Detect which cell encompasses the target text, then output its [x, y] center coordinate. 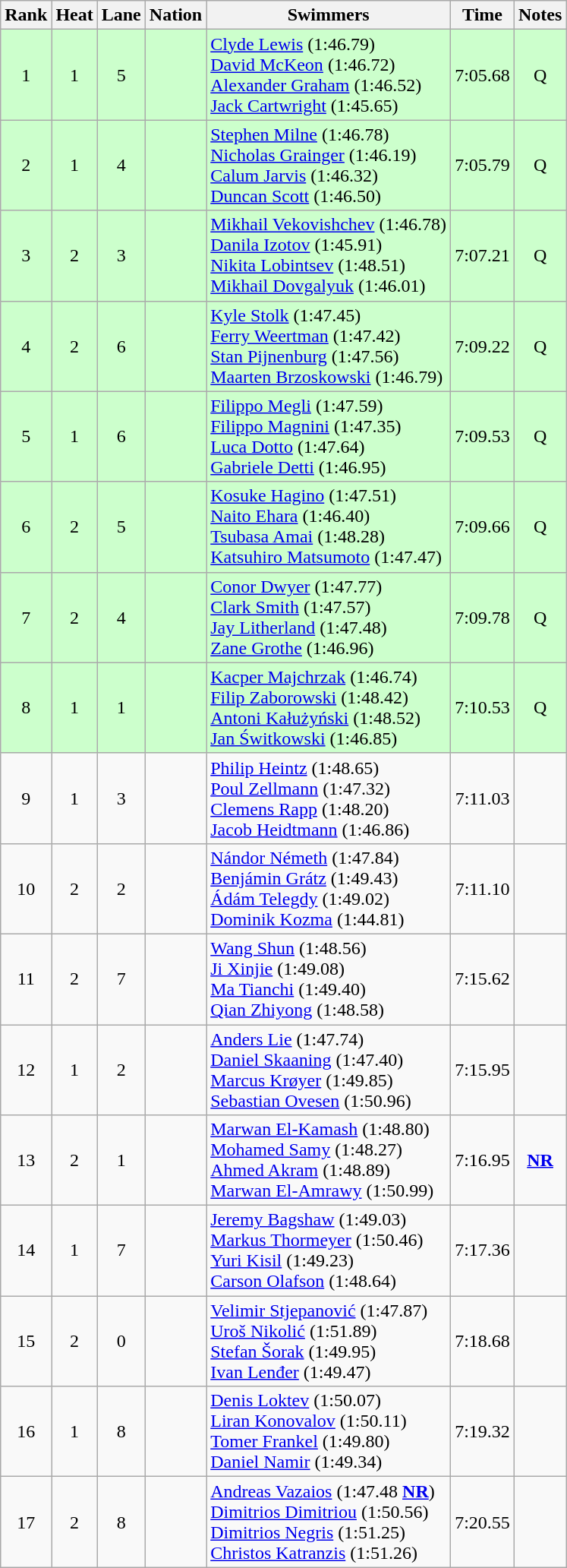
Rank [26, 15]
Heat [74, 15]
13 [26, 1161]
Conor Dwyer (1:47.77)Clark Smith (1:47.57)Jay Litherland (1:47.48)Zane Grothe (1:46.96) [329, 617]
7:15.62 [483, 978]
7:09.22 [483, 346]
Kyle Stolk (1:47.45)Ferry Weertman (1:47.42)Stan Pijnenburg (1:47.56)Maarten Brzoskowski (1:46.79) [329, 346]
Swimmers [329, 15]
Wang Shun (1:48.56)Ji Xinjie (1:49.08)Ma Tianchi (1:49.40)Qian Zhiyong (1:48.58) [329, 978]
7:09.78 [483, 617]
Stephen Milne (1:46.78)Nicholas Grainger (1:46.19)Calum Jarvis (1:46.32)Duncan Scott (1:46.50) [329, 166]
7:09.66 [483, 527]
7:05.79 [483, 166]
7:18.68 [483, 1342]
7:19.32 [483, 1431]
7:16.95 [483, 1161]
Time [483, 15]
Jeremy Bagshaw (1:49.03)Markus Thormeyer (1:50.46)Yuri Kisil (1:49.23)Carson Olafson (1:48.64) [329, 1250]
Marwan El-Kamash (1:48.80)Mohamed Samy (1:48.27)Ahmed Akram (1:48.89)Marwan El-Amrawy (1:50.99) [329, 1161]
Philip Heintz (1:48.65)Poul Zellmann (1:47.32)Clemens Rapp (1:48.20)Jacob Heidtmann (1:46.86) [329, 798]
11 [26, 978]
Nándor Németh (1:47.84)Benjámin Grátz (1:49.43)Ádám Telegdy (1:49.02)Dominik Kozma (1:44.81) [329, 889]
Kosuke Hagino (1:47.51)Naito Ehara (1:46.40)Tsubasa Amai (1:48.28)Katsuhiro Matsumoto (1:47.47) [329, 527]
7:11.10 [483, 889]
7:07.21 [483, 255]
7:09.53 [483, 436]
16 [26, 1431]
7:10.53 [483, 708]
Kacper Majchrzak (1:46.74)Filip Zaborowski (1:48.42)Antoni Kałużyński (1:48.52)Jan Świtkowski (1:46.85) [329, 708]
10 [26, 889]
NR [540, 1161]
Lane [121, 15]
15 [26, 1342]
Mikhail Vekovishchev (1:46.78)Danila Izotov (1:45.91)Nikita Lobintsev (1:48.51)Mikhail Dovgalyuk (1:46.01) [329, 255]
Nation [175, 15]
17 [26, 1522]
Anders Lie (1:47.74)Daniel Skaaning (1:47.40)Marcus Krøyer (1:49.85)Sebastian Ovesen (1:50.96) [329, 1070]
Velimir Stjepanović (1:47.87)Uroš Nikolić (1:51.89)Stefan Šorak (1:49.95)Ivan Lenđer (1:49.47) [329, 1342]
Denis Loktev (1:50.07)Liran Konovalov (1:50.11)Tomer Frankel (1:49.80)Daniel Namir (1:49.34) [329, 1431]
7:15.95 [483, 1070]
Notes [540, 15]
14 [26, 1250]
7:17.36 [483, 1250]
9 [26, 798]
7:20.55 [483, 1522]
Andreas Vazaios (1:47.48 NR)Dimitrios Dimitriou (1:50.56)Dimitrios Negris (1:51.25)Christos Katranzis (1:51.26) [329, 1522]
Clyde Lewis (1:46.79)David McKeon (1:46.72)Alexander Graham (1:46.52)Jack Cartwright (1:45.65) [329, 74]
7:05.68 [483, 74]
12 [26, 1070]
0 [121, 1342]
Filippo Megli (1:47.59)Filippo Magnini (1:47.35)Luca Dotto (1:47.64)Gabriele Detti (1:46.95) [329, 436]
7:11.03 [483, 798]
